Return the [X, Y] coordinate for the center point of the cell that contains the specified text.  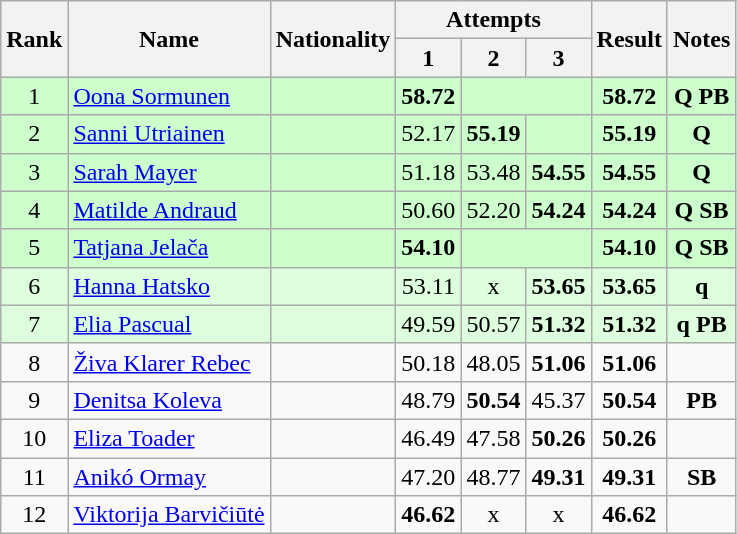
45.37 [558, 400]
12 [34, 515]
48.77 [494, 477]
Tatjana Jelača [169, 248]
Name [169, 39]
9 [34, 400]
6 [34, 286]
48.79 [428, 400]
Elia Pascual [169, 324]
50.18 [428, 362]
50.60 [428, 210]
Sanni Utriainen [169, 134]
47.20 [428, 477]
49.59 [428, 324]
50.57 [494, 324]
46.49 [428, 438]
51.18 [428, 172]
Viktorija Barvičiūtė [169, 515]
Result [629, 39]
Q PB [701, 96]
47.58 [494, 438]
q PB [701, 324]
SB [701, 477]
Anikó Ormay [169, 477]
53.48 [494, 172]
48.05 [494, 362]
11 [34, 477]
Denitsa Koleva [169, 400]
4 [34, 210]
Oona Sormunen [169, 96]
Attempts [494, 20]
Hanna Hatsko [169, 286]
q [701, 286]
Sarah Mayer [169, 172]
53.11 [428, 286]
10 [34, 438]
Rank [34, 39]
Živa Klarer Rebec [169, 362]
7 [34, 324]
8 [34, 362]
PB [701, 400]
Nationality [333, 39]
52.20 [494, 210]
5 [34, 248]
Eliza Toader [169, 438]
Notes [701, 39]
52.17 [428, 134]
Matilde Andraud [169, 210]
